Output the [X, Y] coordinate of the center of the cell containing the given text.  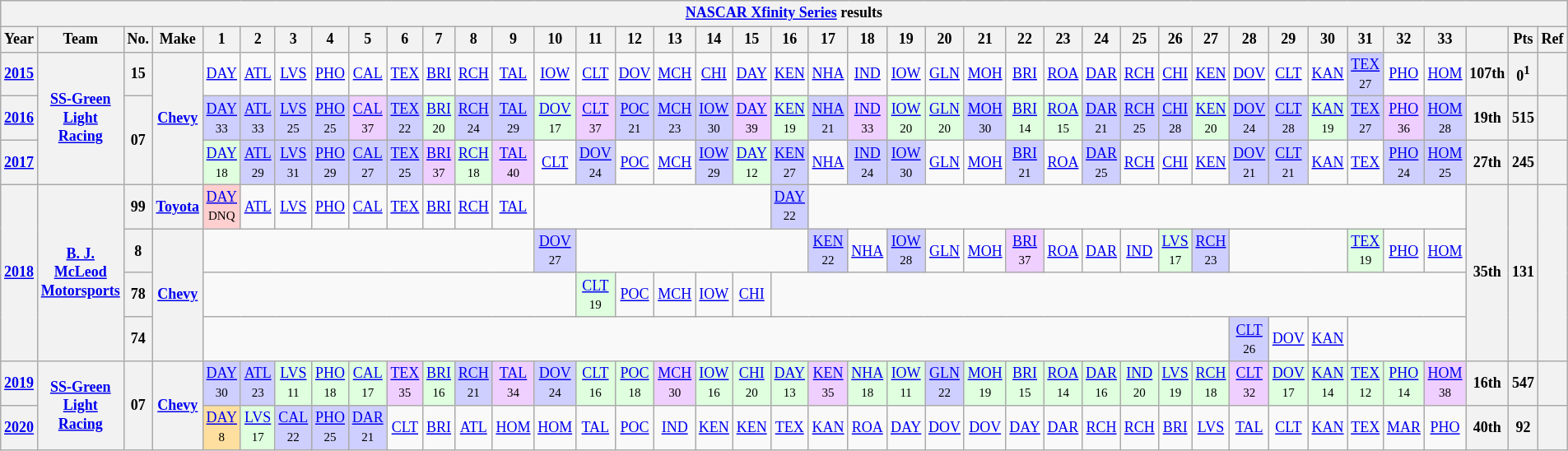
2016 [20, 119]
27 [1211, 40]
16 [789, 40]
BRI14 [1025, 119]
TEX19 [1366, 251]
IOW11 [906, 384]
KEN27 [789, 162]
28 [1249, 40]
CLT21 [1289, 162]
11 [595, 40]
CLT37 [595, 119]
31 [1366, 40]
26 [1175, 40]
21 [984, 40]
DAY30 [221, 384]
ROA15 [1063, 119]
9 [514, 40]
547 [1524, 384]
2018 [20, 273]
POC18 [635, 384]
24 [1101, 40]
TAL34 [514, 384]
25 [1139, 40]
NASCAR Xfinity Series results [784, 13]
19th [1487, 119]
5 [367, 40]
IND33 [868, 119]
DOV27 [555, 251]
Make [178, 40]
KEN19 [789, 119]
Ref [1552, 40]
IND24 [868, 162]
NHA18 [868, 384]
No. [138, 40]
LVS19 [1175, 384]
POC21 [635, 119]
4 [331, 40]
LVS31 [293, 162]
DAY22 [789, 207]
2017 [20, 162]
IOW16 [714, 384]
27th [1487, 162]
99 [138, 207]
RCH21 [473, 384]
CAL37 [367, 119]
DAR25 [1101, 162]
14 [714, 40]
KAN14 [1328, 384]
PHO18 [331, 384]
DAY39 [751, 119]
2015 [20, 74]
MCH23 [675, 119]
1 [221, 40]
7 [440, 40]
CHI20 [751, 384]
HOM25 [1445, 162]
Team [81, 40]
Toyota [178, 207]
Year [20, 40]
RCH23 [1211, 251]
74 [138, 339]
ATL33 [258, 119]
BRI15 [1025, 384]
MOH30 [984, 119]
33 [1445, 40]
LVS11 [293, 384]
IOW29 [714, 162]
6 [405, 40]
TEX25 [405, 162]
CLT28 [1289, 119]
20 [945, 40]
HOM38 [1445, 384]
RCH24 [473, 119]
KEN22 [828, 251]
DAR16 [1101, 384]
CAL17 [367, 384]
78 [138, 295]
107th [1487, 74]
2019 [20, 384]
PHO36 [1404, 119]
RCH25 [1139, 119]
17 [828, 40]
CLT26 [1249, 339]
KAN19 [1328, 119]
PHO24 [1404, 162]
30 [1328, 40]
GLN22 [945, 384]
MCH30 [675, 384]
DAY18 [221, 162]
ROA14 [1063, 384]
IND20 [1139, 384]
DAY12 [751, 162]
DAY33 [221, 119]
NHA21 [828, 119]
92 [1524, 427]
DOV21 [1249, 162]
IOW28 [906, 251]
BRI20 [440, 119]
40th [1487, 427]
CLT16 [595, 384]
CAL22 [293, 427]
DAY13 [789, 384]
22 [1025, 40]
CAL27 [367, 162]
18 [868, 40]
23 [1063, 40]
TAL29 [514, 119]
Pts [1524, 40]
131 [1524, 273]
BRI16 [440, 384]
515 [1524, 119]
TEX22 [405, 119]
PHO14 [1404, 384]
ATL23 [258, 384]
10 [555, 40]
35th [1487, 273]
LVS25 [293, 119]
BRI21 [1025, 162]
DAYDNQ [221, 207]
MOH19 [984, 384]
B. J. McLeod Motorsports [81, 273]
IOW20 [906, 119]
KEN35 [828, 384]
245 [1524, 162]
DAY8 [221, 427]
KEN20 [1211, 119]
16th [1487, 384]
13 [675, 40]
CLT19 [595, 295]
CHI28 [1175, 119]
CLT32 [1249, 384]
TEX35 [405, 384]
HOM28 [1445, 119]
PHO29 [331, 162]
3 [293, 40]
TAL40 [514, 162]
2 [258, 40]
ATL29 [258, 162]
TEX12 [1366, 384]
GLN20 [945, 119]
32 [1404, 40]
19 [906, 40]
29 [1289, 40]
01 [1524, 74]
12 [635, 40]
2020 [20, 427]
MAR [1404, 427]
